Extract the (x, y) coordinate from the center of the cell holding the provided text.  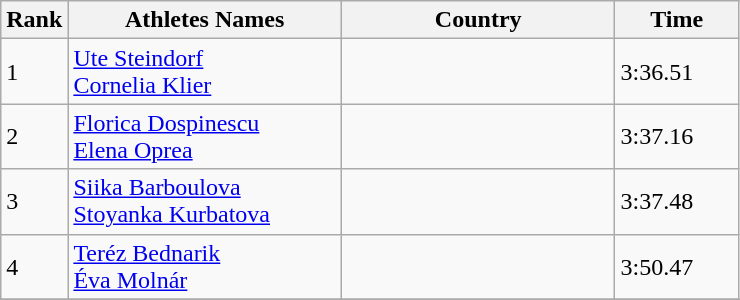
Country (478, 20)
Athletes Names (205, 20)
Siika BarboulovaStoyanka Kurbatova (205, 202)
Florica DospinescuElena Oprea (205, 136)
Rank (34, 20)
3:50.47 (677, 266)
4 (34, 266)
3 (34, 202)
3:36.51 (677, 72)
Ute SteindorfCornelia Klier (205, 72)
2 (34, 136)
Teréz BednarikÉva Molnár (205, 266)
Time (677, 20)
3:37.16 (677, 136)
3:37.48 (677, 202)
1 (34, 72)
